Pinpoint the cell where the given text exists, returning its [X, Y] midpoint coordinate. 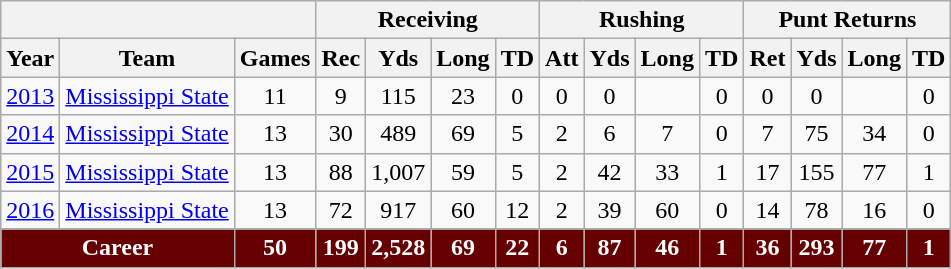
46 [667, 248]
88 [341, 172]
917 [398, 210]
33 [667, 172]
Punt Returns [848, 20]
199 [341, 248]
14 [768, 210]
Att [562, 58]
16 [874, 210]
2013 [30, 96]
2016 [30, 210]
36 [768, 248]
2014 [30, 134]
Receiving [428, 20]
2,528 [398, 248]
Year [30, 58]
Rec [341, 58]
Rushing [642, 20]
293 [816, 248]
59 [463, 172]
2015 [30, 172]
17 [768, 172]
1,007 [398, 172]
34 [874, 134]
9 [341, 96]
75 [816, 134]
23 [463, 96]
489 [398, 134]
Career [118, 248]
42 [610, 172]
Team [147, 58]
155 [816, 172]
12 [517, 210]
39 [610, 210]
11 [275, 96]
87 [610, 248]
22 [517, 248]
Games [275, 58]
72 [341, 210]
78 [816, 210]
30 [341, 134]
50 [275, 248]
Ret [768, 58]
115 [398, 96]
